Find where the given text appears and provide that cell's center as [X, Y] coordinate. 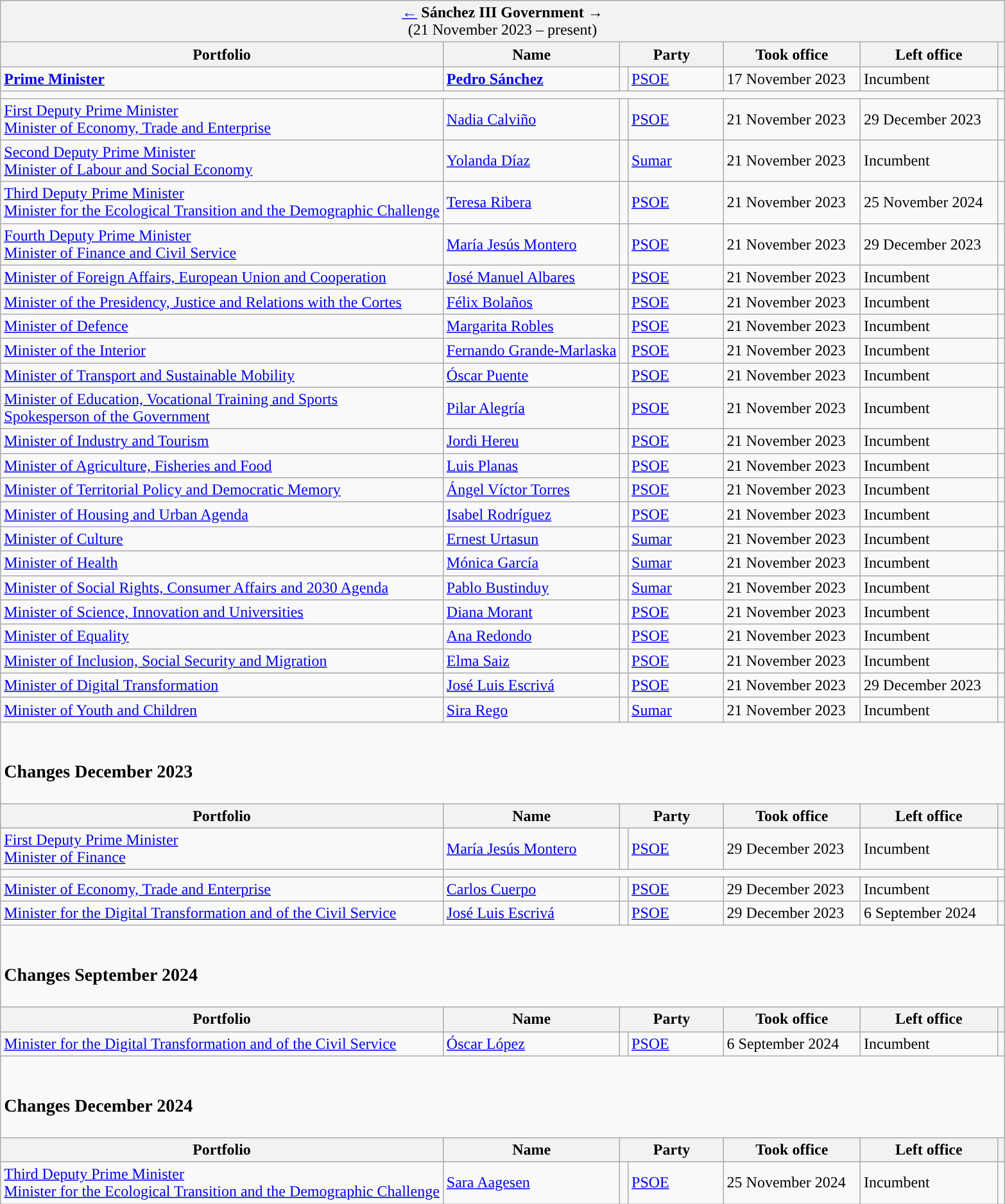
Minister of Housing and Urban Agenda [222, 514]
Pilar Alegría [531, 408]
José Manuel Albares [531, 277]
Minister of Education, Vocational Training and SportsSpokesperson of the Government [222, 408]
Minister of Youth and Children [222, 709]
First Deputy Prime MinisterMinister of Finance [222, 849]
Carlos Cuerpo [531, 889]
Minister of Culture [222, 539]
Nadia Calviño [531, 119]
17 November 2023 [792, 79]
Ángel Víctor Torres [531, 490]
Minister of Digital Transformation [222, 685]
Luis Planas [531, 466]
Prime Minister [222, 79]
Isabel Rodríguez [531, 514]
Félix Bolaños [531, 301]
Pablo Bustinduy [531, 588]
Ana Redondo [531, 636]
← Sánchez III Government →(21 November 2023 – present) [502, 22]
Fourth Deputy Prime MinisterMinister of Finance and Civil Service [222, 244]
Minister of Health [222, 563]
Minister of Industry and Tourism [222, 441]
Margarita Robles [531, 326]
Minister of Equality [222, 636]
Changes December 2024 [502, 1097]
Minister of Science, Innovation and Universities [222, 612]
Minister of Transport and Sustainable Mobility [222, 375]
Minister of Defence [222, 326]
Óscar López [531, 1044]
Minister of Agriculture, Fisheries and Food [222, 466]
Minister of Economy, Trade and Enterprise [222, 889]
Diana Morant [531, 612]
Second Deputy Prime MinisterMinister of Labour and Social Economy [222, 160]
Jordi Hereu [531, 441]
Minister of Inclusion, Social Security and Migration [222, 661]
Minister of Territorial Policy and Democratic Memory [222, 490]
Ernest Urtasun [531, 539]
Fernando Grande-Marlaska [531, 350]
Yolanda Díaz [531, 160]
Minister of Social Rights, Consumer Affairs and 2030 Agenda [222, 588]
Minister of Foreign Affairs, European Union and Cooperation [222, 277]
Minister of the Presidency, Justice and Relations with the Cortes [222, 301]
Minister of the Interior [222, 350]
Teresa Ribera [531, 203]
Pedro Sánchez [531, 79]
Sara Aagesen [531, 1183]
Changes December 2023 [502, 762]
Sira Rego [531, 709]
Elma Saiz [531, 661]
Óscar Puente [531, 375]
First Deputy Prime MinisterMinister of Economy, Trade and Enterprise [222, 119]
Changes September 2024 [502, 966]
Mónica García [531, 563]
